Identify which cell holds the provided text, then report its [x, y] central coordinate. 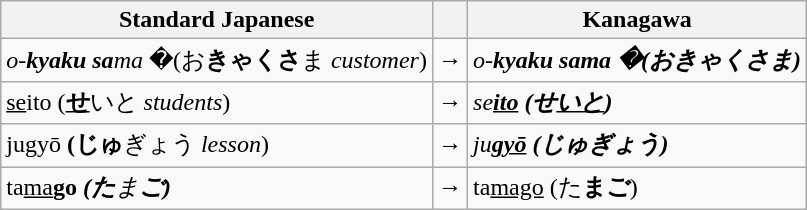
jugyō (じゅぎょう lesson) [217, 146]
seito (せいと students) [217, 102]
o-kyaku sama �(おきゃくさま customer) [217, 60]
seito (せいと) [638, 102]
Kanagawa [638, 20]
o-kyaku sama �(おきゃくさま) [638, 60]
Standard Japanese [217, 20]
jugyō (じゅぎょう) [638, 146]
